Return [x, y] of the center of cell containing provided text 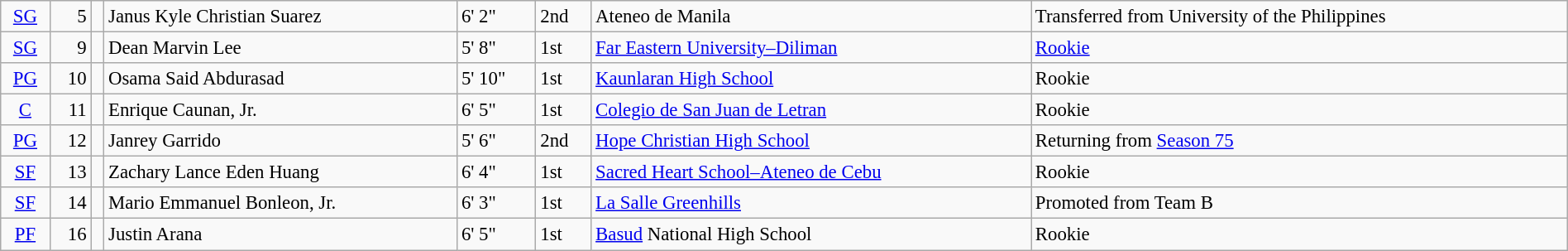
9 [70, 48]
11 [70, 110]
14 [70, 203]
Hope Christian High School [811, 141]
Janus Kyle Christian Suarez [281, 17]
5' 6" [496, 141]
5' 8" [496, 48]
Far Eastern University–Diliman [811, 48]
Zachary Lance Eden Huang [281, 172]
C [25, 110]
Ateneo de Manila [811, 17]
Sacred Heart School–Ateneo de Cebu [811, 172]
12 [70, 141]
Returning from Season 75 [1300, 141]
Mario Emmanuel Bonleon, Jr. [281, 203]
16 [70, 234]
6' 2" [496, 17]
Transferred from University of the Philippines [1300, 17]
La Salle Greenhills [811, 203]
Osama Said Abdurasad [281, 79]
Colegio de San Juan de Letran [811, 110]
6' 3" [496, 203]
5' 10" [496, 79]
Justin Arana [281, 234]
PF [25, 234]
Promoted from Team B [1300, 203]
13 [70, 172]
Janrey Garrido [281, 141]
Kaunlaran High School [811, 79]
Basud National High School [811, 234]
6' 4" [496, 172]
Enrique Caunan, Jr. [281, 110]
Dean Marvin Lee [281, 48]
5 [70, 17]
10 [70, 79]
